Output the (X, Y) coordinate of the center of the cell containing the given text.  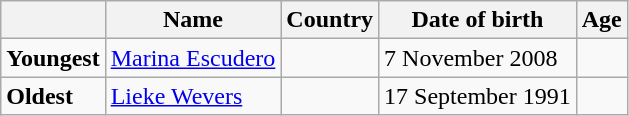
Lieke Wevers (193, 96)
Youngest (53, 58)
Name (193, 20)
Country (330, 20)
Age (602, 20)
Oldest (53, 96)
17 September 1991 (478, 96)
7 November 2008 (478, 58)
Marina Escudero (193, 58)
Date of birth (478, 20)
